Scan for the cell matching the given text and deliver its (x, y) coordinate at center. 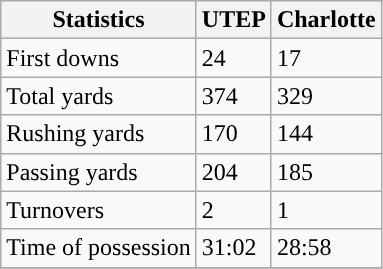
Time of possession (99, 248)
28:58 (326, 248)
Turnovers (99, 210)
UTEP (234, 20)
Statistics (99, 20)
170 (234, 134)
185 (326, 172)
374 (234, 96)
144 (326, 134)
Passing yards (99, 172)
2 (234, 210)
31:02 (234, 248)
24 (234, 58)
17 (326, 58)
Rushing yards (99, 134)
1 (326, 210)
Total yards (99, 96)
329 (326, 96)
204 (234, 172)
First downs (99, 58)
Charlotte (326, 20)
